Output the [X, Y] coordinate of the center of the cell containing the given text.  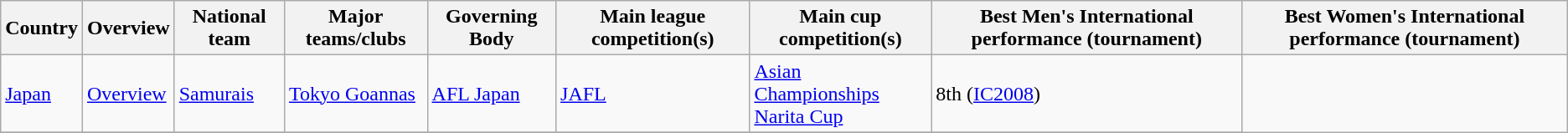
National team [230, 28]
Tokyo Goannas [355, 94]
Main cup competition(s) [841, 28]
Governing Body [492, 28]
Country [42, 28]
Best Women's International performance (tournament) [1406, 28]
Japan [42, 94]
JAFL [653, 94]
AFL Japan [492, 94]
Samurais [230, 94]
Main league competition(s) [653, 28]
Best Men's International performance (tournament) [1087, 28]
Asian ChampionshipsNarita Cup [841, 94]
Major teams/clubs [355, 28]
8th (IC2008) [1087, 94]
